Return (x, y) of the center of cell containing provided text 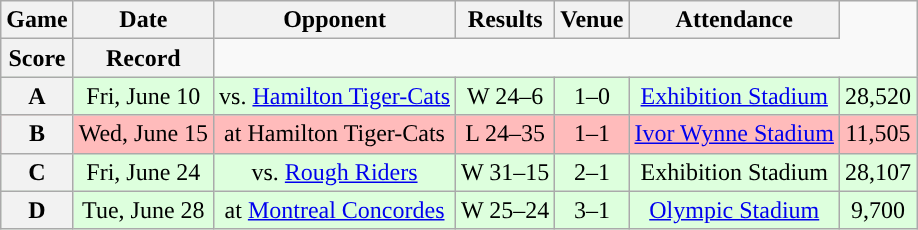
vs. Rough Riders (335, 172)
B (37, 134)
1–0 (592, 96)
Date (143, 20)
3–1 (592, 210)
at Montreal Concordes (335, 210)
Tue, June 28 (143, 210)
Record (143, 58)
W 24–6 (506, 96)
W 25–24 (506, 210)
vs. Hamilton Tiger-Cats (335, 96)
28,520 (878, 96)
9,700 (878, 210)
Venue (592, 20)
11,505 (878, 134)
A (37, 96)
Attendance (734, 20)
Score (37, 58)
Ivor Wynne Stadium (734, 134)
Results (506, 20)
at Hamilton Tiger-Cats (335, 134)
Game (37, 20)
1–1 (592, 134)
Wed, June 15 (143, 134)
2–1 (592, 172)
L 24–35 (506, 134)
Fri, June 24 (143, 172)
Opponent (335, 20)
Olympic Stadium (734, 210)
C (37, 172)
D (37, 210)
28,107 (878, 172)
Fri, June 10 (143, 96)
W 31–15 (506, 172)
